Extract the [X, Y] coordinate from the center of the cell holding the provided text.  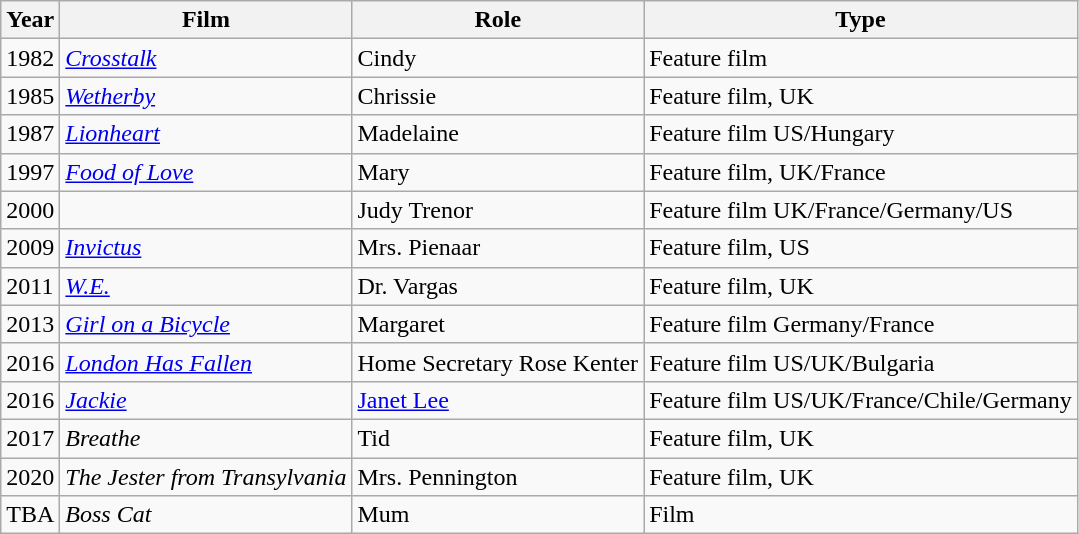
Judy Trenor [498, 210]
Feature film US/UK/Bulgaria [861, 362]
Mum [498, 515]
Janet Lee [498, 400]
Boss Cat [206, 515]
2017 [30, 438]
Feature film US/UK/France/Chile/Germany [861, 400]
Feature film [861, 58]
Madelaine [498, 134]
Mary [498, 172]
Mrs. Pennington [498, 477]
Type [861, 20]
W.E. [206, 286]
2009 [30, 248]
Wetherby [206, 96]
1987 [30, 134]
Invictus [206, 248]
Cindy [498, 58]
Crosstalk [206, 58]
Food of Love [206, 172]
Year [30, 20]
2020 [30, 477]
Breathe [206, 438]
The Jester from Transylvania [206, 477]
Feature film Germany/France [861, 324]
Margaret [498, 324]
Lionheart [206, 134]
Dr. Vargas [498, 286]
Feature film US/Hungary [861, 134]
Girl on a Bicycle [206, 324]
Home Secretary Rose Kenter [498, 362]
2011 [30, 286]
1997 [30, 172]
Jackie [206, 400]
Feature film, UK/France [861, 172]
Feature film, US [861, 248]
Feature film UK/France/Germany/US [861, 210]
London Has Fallen [206, 362]
2000 [30, 210]
1985 [30, 96]
Mrs. Pienaar [498, 248]
1982 [30, 58]
TBA [30, 515]
Chrissie [498, 96]
Tid [498, 438]
Role [498, 20]
2013 [30, 324]
